Pinpoint the cell where the given text exists, returning its (x, y) midpoint coordinate. 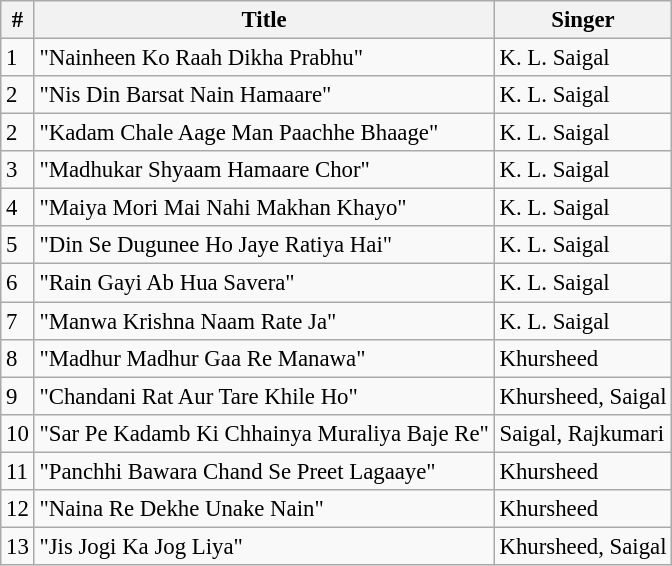
4 (18, 208)
Saigal, Rajkumari (583, 433)
"Madhur Madhur Gaa Re Manawa" (264, 358)
Title (264, 20)
"Chandani Rat Aur Tare Khile Ho" (264, 396)
5 (18, 245)
"Madhukar Shyaam Hamaare Chor" (264, 170)
"Manwa Krishna Naam Rate Ja" (264, 321)
3 (18, 170)
8 (18, 358)
"Din Se Dugunee Ho Jaye Ratiya Hai" (264, 245)
6 (18, 283)
1 (18, 58)
"Nis Din Barsat Nain Hamaare" (264, 95)
"Naina Re Dekhe Unake Nain" (264, 509)
"Kadam Chale Aage Man Paachhe Bhaage" (264, 133)
12 (18, 509)
"Jis Jogi Ka Jog Liya" (264, 546)
# (18, 20)
10 (18, 433)
"Nainheen Ko Raah Dikha Prabhu" (264, 58)
11 (18, 471)
"Panchhi Bawara Chand Se Preet Lagaaye" (264, 471)
"Rain Gayi Ab Hua Savera" (264, 283)
7 (18, 321)
"Sar Pe Kadamb Ki Chhainya Muraliya Baje Re" (264, 433)
Singer (583, 20)
9 (18, 396)
"Maiya Mori Mai Nahi Makhan Khayo" (264, 208)
13 (18, 546)
